Capture the cell that displays the provided text and extract its [X, Y] central coordinate. 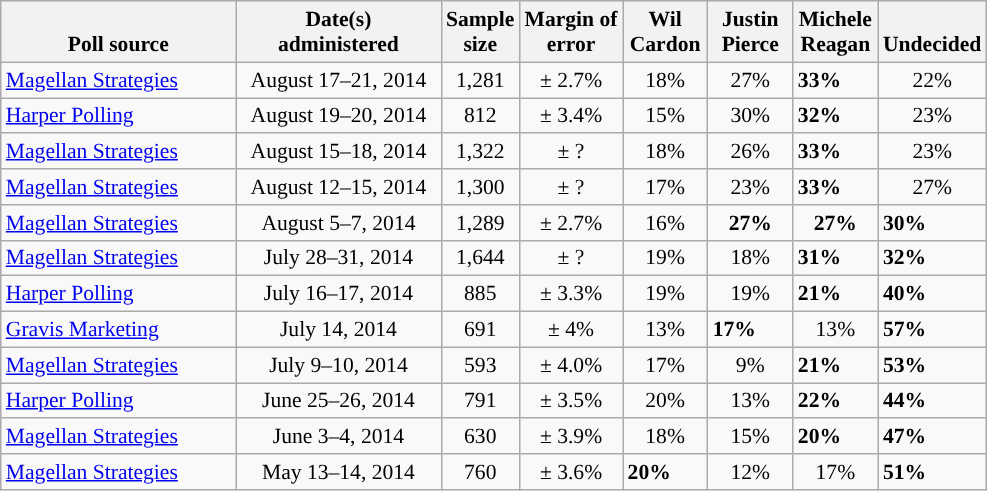
40% [932, 294]
12% [750, 472]
16% [666, 223]
± 3.9% [570, 437]
MicheleReagan [836, 32]
44% [932, 401]
885 [480, 294]
791 [480, 401]
JustinPierce [750, 32]
August 12–15, 2014 [338, 187]
± 4.0% [570, 365]
1,644 [480, 258]
Gravis Marketing [118, 330]
July 9–10, 2014 [338, 365]
August 17–21, 2014 [338, 80]
June 3–4, 2014 [338, 437]
9% [750, 365]
Margin oferror [570, 32]
47% [932, 437]
August 19–20, 2014 [338, 116]
± 3.6% [570, 472]
760 [480, 472]
1,281 [480, 80]
1,322 [480, 152]
± 3.4% [570, 116]
July 14, 2014 [338, 330]
July 16–17, 2014 [338, 294]
July 28–31, 2014 [338, 258]
53% [932, 365]
June 25–26, 2014 [338, 401]
812 [480, 116]
± 4% [570, 330]
630 [480, 437]
Date(s)administered [338, 32]
August 5–7, 2014 [338, 223]
691 [480, 330]
± 3.3% [570, 294]
WilCardon [666, 32]
Poll source [118, 32]
31% [836, 258]
± 3.5% [570, 401]
1,289 [480, 223]
1,300 [480, 187]
Samplesize [480, 32]
26% [750, 152]
51% [932, 472]
Undecided [932, 32]
593 [480, 365]
57% [932, 330]
May 13–14, 2014 [338, 472]
August 15–18, 2014 [338, 152]
